Return the [X, Y] coordinate for the center point of the cell that contains the specified text.  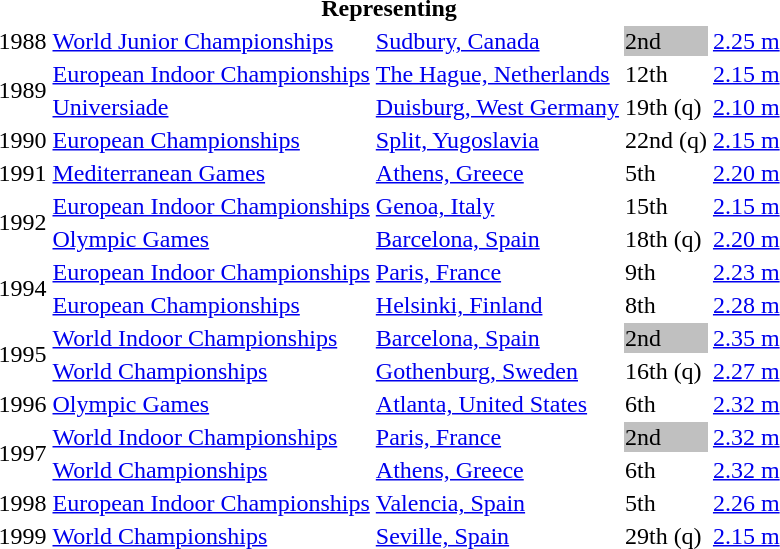
Duisburg, West Germany [497, 107]
The Hague, Netherlands [497, 74]
16th (q) [666, 371]
8th [666, 305]
Genoa, Italy [497, 206]
Split, Yugoslavia [497, 140]
15th [666, 206]
22nd (q) [666, 140]
Helsinki, Finland [497, 305]
World Junior Championships [211, 41]
Universiade [211, 107]
Atlanta, United States [497, 404]
12th [666, 74]
Gothenburg, Sweden [497, 371]
18th (q) [666, 239]
Sudbury, Canada [497, 41]
Valencia, Spain [497, 503]
9th [666, 272]
19th (q) [666, 107]
Mediterranean Games [211, 173]
